For the text-containing cell, return its midpoint in [X, Y] coordinate format. 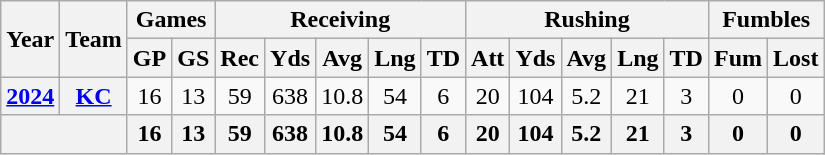
Team [94, 39]
GS [194, 58]
Receiving [340, 20]
Fum [738, 58]
Rushing [588, 20]
Rec [240, 58]
Att [488, 58]
KC [94, 96]
Lost [796, 58]
2024 [30, 96]
Year [30, 39]
Games [170, 20]
Fumbles [766, 20]
GP [149, 58]
